Extract the [x, y] coordinate from the center of the cell holding the provided text.  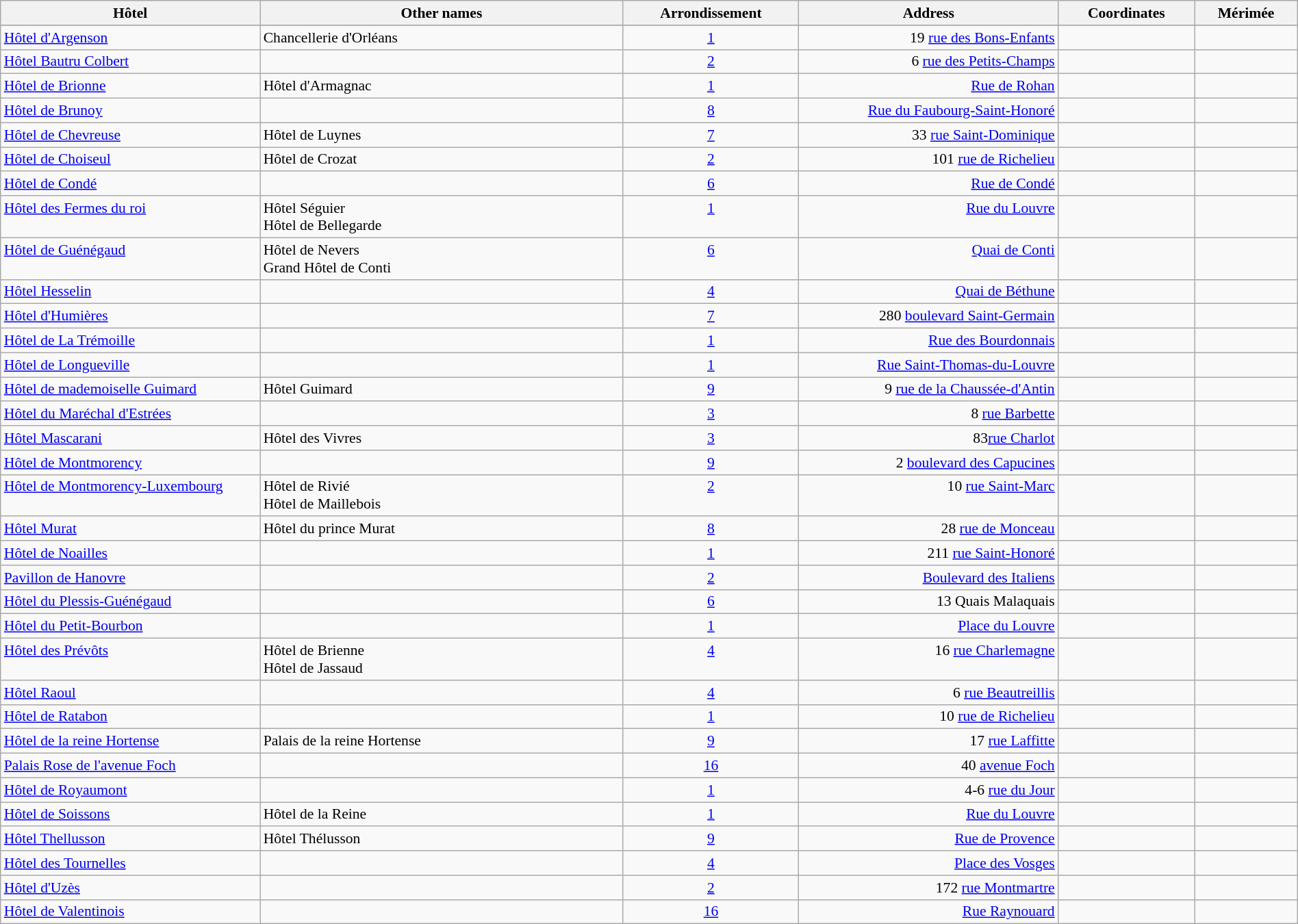
Place des Vosges [928, 863]
Palais de la reine Hortense [442, 741]
Hôtel de Choiseul [130, 159]
Hôtel d'Argenson [130, 38]
Rue de Provence [928, 839]
Hôtel Bautru Colbert [130, 62]
Hôtel de mademoiselle Guimard [130, 389]
Hôtel Raoul [130, 693]
Hôtel d'Armagnac [442, 86]
Rue de Condé [928, 184]
Quai de Conti [928, 259]
Hôtel de BrienneHôtel de Jassaud [442, 660]
Hôtel des Vivres [442, 438]
Place du Louvre [928, 626]
172 rue Montmartre [928, 888]
Hôtel de Brionne [130, 86]
Other names [442, 13]
Hôtel de Valentinois [130, 912]
Address [928, 13]
Hôtel Guimard [442, 389]
Coordinates [1127, 13]
40 avenue Foch [928, 766]
Hôtel de Soissons [130, 814]
Hôtel Murat [130, 529]
Hôtel des Fermes du roi [130, 216]
101 rue de Richelieu [928, 159]
4-6 rue du Jour [928, 790]
Rue des Bourdonnais [928, 341]
Hôtel du prince Murat [442, 529]
Hôtel Thellusson [130, 839]
Rue du Faubourg-Saint-Honoré [928, 111]
Hôtel de la reine Hortense [130, 741]
Hôtel de Luynes [442, 135]
Rue Saint-Thomas-du-Louvre [928, 365]
9 rue de la Chaussée-d'Antin [928, 389]
280 boulevard Saint-Germain [928, 316]
Hôtel du Petit-Bourbon [130, 626]
Boulevard des Italiens [928, 578]
10 rue Saint-Marc [928, 496]
Arrondissement [711, 13]
Hôtel d'Humières [130, 316]
Hôtel [130, 13]
Palais Rose de l'avenue Foch [130, 766]
Hôtel de Crozat [442, 159]
Hôtel Hesselin [130, 292]
Hôtel de Guénégaud [130, 259]
Mérimée [1246, 13]
Hôtel du Plessis-Guénégaud [130, 602]
Pavillon de Hanovre [130, 578]
Hôtel de Brunoy [130, 111]
Hôtel de Chevreuse [130, 135]
16 rue Charlemagne [928, 660]
Hôtel de Montmorency-Luxembourg [130, 496]
Hôtel de Ratabon [130, 717]
Chancellerie d'Orléans [442, 38]
13 Quais Malaquais [928, 602]
Hôtel de RiviéHôtel de Maillebois [442, 496]
2 boulevard des Capucines [928, 463]
Hôtel de Condé [130, 184]
17 rue Laffitte [928, 741]
Quai de Béthune [928, 292]
Hôtel de la Reine [442, 814]
Hôtel d'Uzès [130, 888]
Hôtel de Longueville [130, 365]
Hôtel de La Trémoille [130, 341]
6 rue des Petits-Champs [928, 62]
Hôtel Thélusson [442, 839]
Hôtel de Noailles [130, 553]
Hôtel de Montmorency [130, 463]
10 rue de Richelieu [928, 717]
28 rue de Monceau [928, 529]
8 rue Barbette [928, 414]
6 rue Beautreillis [928, 693]
33 rue Saint-Dominique [928, 135]
Hôtel Mascarani [130, 438]
Hôtel du Maréchal d'Estrées [130, 414]
Hôtel de NeversGrand Hôtel de Conti [442, 259]
19 rue des Bons-Enfants [928, 38]
Hôtel SéguierHôtel de Bellegarde [442, 216]
Hôtel des Tournelles [130, 863]
Hôtel de Royaumont [130, 790]
Rue Raynouard [928, 912]
Hôtel des Prévôts [130, 660]
Rue de Rohan [928, 86]
83rue Charlot [928, 438]
211 rue Saint-Honoré [928, 553]
